From the cell containing the given text, extract its center point as (x, y) coordinate. 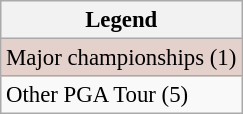
Other PGA Tour (5) (122, 95)
Major championships (1) (122, 58)
Legend (122, 20)
